Return (x, y) of the center of cell containing provided text 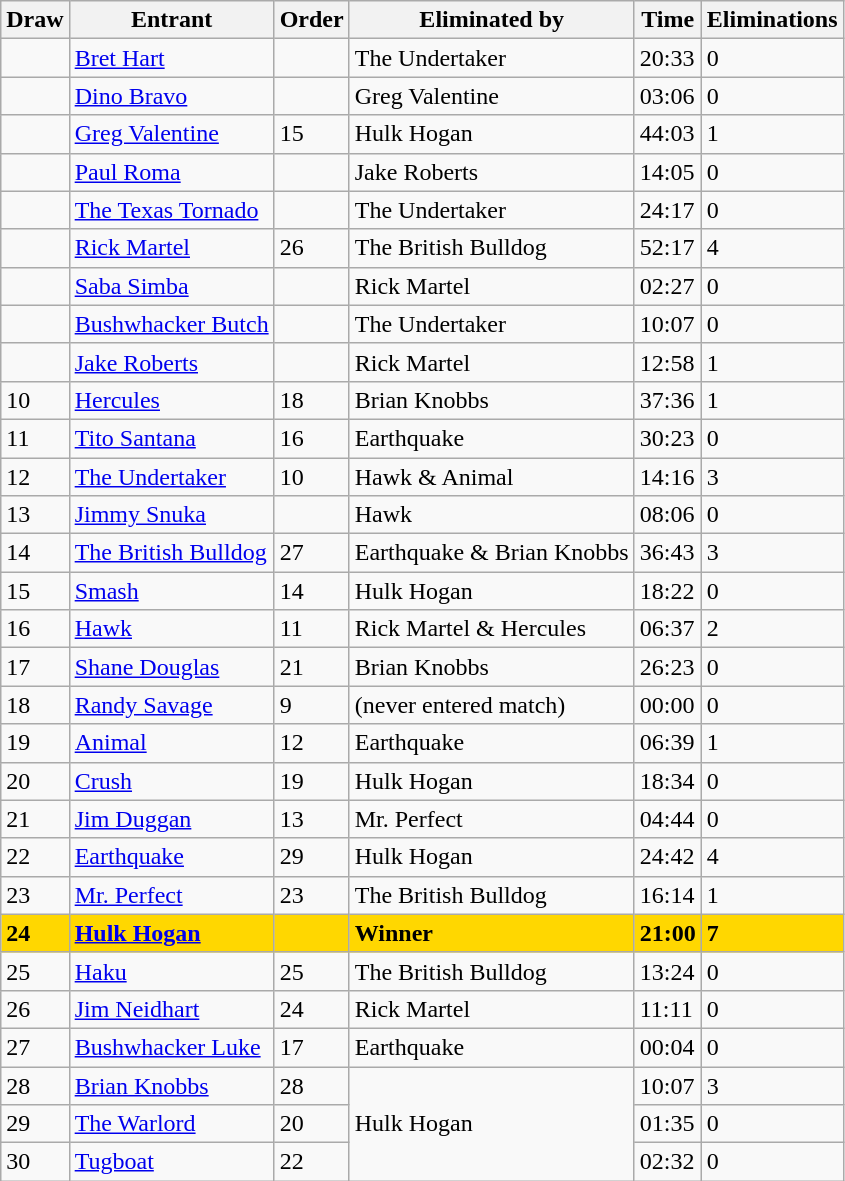
04:44 (668, 819)
01:35 (668, 1124)
Winner (492, 933)
Time (668, 20)
9 (312, 705)
Eliminated by (492, 20)
03:06 (668, 96)
Paul Roma (172, 172)
Bret Hart (172, 58)
Tugboat (172, 1162)
Rick Martel & Hercules (492, 629)
Jimmy Snuka (172, 515)
00:04 (668, 1047)
(never entered match) (492, 705)
02:32 (668, 1162)
The Warlord (172, 1124)
08:06 (668, 515)
Randy Savage (172, 705)
12:58 (668, 362)
52:17 (668, 248)
Entrant (172, 20)
Hawk & Animal (492, 477)
Animal (172, 743)
20:33 (668, 58)
24:42 (668, 857)
Eliminations (772, 20)
18:34 (668, 781)
Haku (172, 971)
Smash (172, 591)
Crush (172, 781)
Bushwhacker Luke (172, 1047)
The Texas Tornado (172, 210)
7 (772, 933)
44:03 (668, 134)
06:37 (668, 629)
26:23 (668, 667)
37:36 (668, 400)
00:00 (668, 705)
Bushwhacker Butch (172, 324)
02:27 (668, 286)
18:22 (668, 591)
11:11 (668, 1009)
Earthquake & Brian Knobbs (492, 553)
Draw (35, 20)
Saba Simba (172, 286)
2 (772, 629)
16:14 (668, 895)
06:39 (668, 743)
21:00 (668, 933)
30 (35, 1162)
Hercules (172, 400)
14:05 (668, 172)
Dino Bravo (172, 96)
36:43 (668, 553)
24:17 (668, 210)
Tito Santana (172, 438)
Order (312, 20)
13:24 (668, 971)
Jim Duggan (172, 819)
30:23 (668, 438)
Jim Neidhart (172, 1009)
14:16 (668, 477)
Shane Douglas (172, 667)
